Output the (x, y) coordinate of the center of the cell containing the given text.  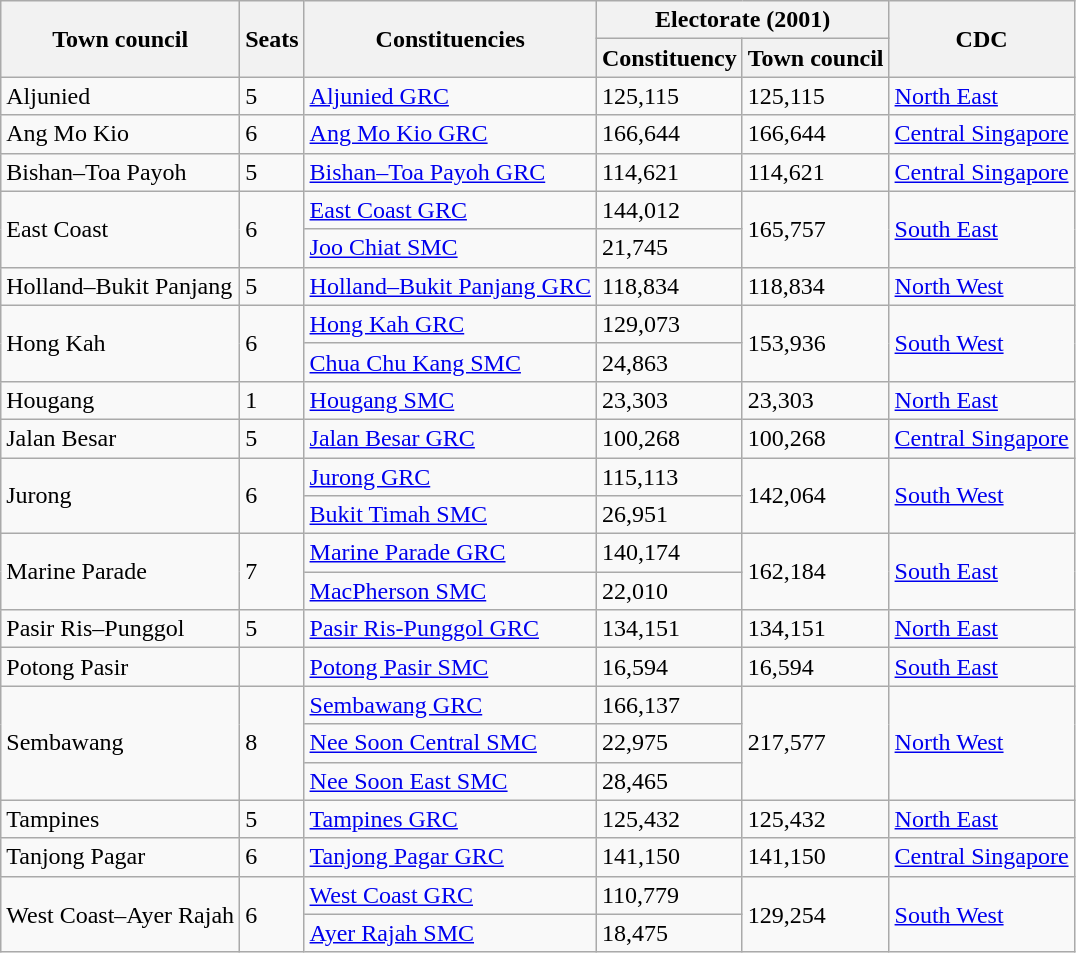
Joo Chiat SMC (450, 248)
Pasir Ris–Punggol (120, 629)
Ang Mo Kio (120, 134)
Tanjong Pagar (120, 857)
Sembawang (120, 743)
24,863 (669, 362)
140,174 (669, 553)
Bishan–Toa Payoh (120, 172)
165,757 (816, 229)
22,010 (669, 591)
East Coast (120, 229)
21,745 (669, 248)
Nee Soon East SMC (450, 781)
129,073 (669, 324)
217,577 (816, 743)
Jurong (120, 496)
Holland–Bukit Panjang (120, 286)
22,975 (669, 743)
Potong Pasir (120, 667)
Holland–Bukit Panjang GRC (450, 286)
MacPherson SMC (450, 591)
Hong Kah (120, 343)
Jalan Besar GRC (450, 438)
166,137 (669, 705)
Nee Soon Central SMC (450, 743)
Ayer Rajah SMC (450, 933)
East Coast GRC (450, 210)
Hougang (120, 400)
Hougang SMC (450, 400)
129,254 (816, 914)
Ang Mo Kio GRC (450, 134)
Tanjong Pagar GRC (450, 857)
153,936 (816, 343)
Aljunied (120, 96)
8 (272, 743)
Bukit Timah SMC (450, 515)
Constituency (669, 58)
26,951 (669, 515)
18,475 (669, 933)
CDC (982, 39)
110,779 (669, 895)
Tampines (120, 819)
West Coast–Ayer Rajah (120, 914)
Marine Parade GRC (450, 553)
Sembawang GRC (450, 705)
Potong Pasir SMC (450, 667)
Bishan–Toa Payoh GRC (450, 172)
West Coast GRC (450, 895)
Electorate (2001) (742, 20)
Jalan Besar (120, 438)
115,113 (669, 477)
Constituencies (450, 39)
Tampines GRC (450, 819)
Aljunied GRC (450, 96)
Pasir Ris-Punggol GRC (450, 629)
7 (272, 572)
1 (272, 400)
162,184 (816, 572)
Chua Chu Kang SMC (450, 362)
Hong Kah GRC (450, 324)
142,064 (816, 496)
28,465 (669, 781)
Jurong GRC (450, 477)
Marine Parade (120, 572)
144,012 (669, 210)
Seats (272, 39)
